Identify which cell holds the provided text, then report its (X, Y) central coordinate. 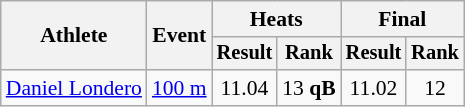
12 (435, 88)
Daniel Londero (74, 88)
11.04 (245, 88)
Athlete (74, 36)
Final (402, 19)
11.02 (374, 88)
13 qB (309, 88)
Event (180, 36)
Heats (276, 19)
100 m (180, 88)
